Search for the cell housing the specified text and yield its (X, Y) center coordinate. 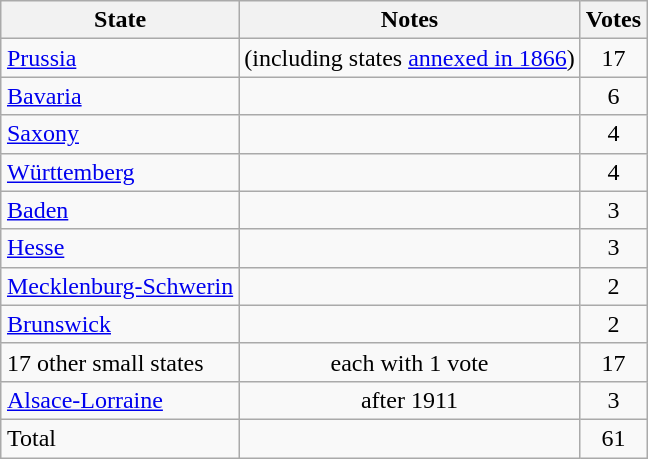
each with 1 vote (410, 362)
Brunswick (120, 324)
Mecklenburg-Schwerin (120, 286)
17 other small states (120, 362)
Saxony (120, 134)
Votes (613, 20)
State (120, 20)
(including states annexed in 1866) (410, 58)
Baden (120, 210)
after 1911 (410, 400)
Total (120, 438)
Notes (410, 20)
61 (613, 438)
6 (613, 96)
Prussia (120, 58)
Bavaria (120, 96)
Württemberg (120, 172)
Alsace-Lorraine (120, 400)
Hesse (120, 248)
